Return [x, y] of the center of cell containing provided text 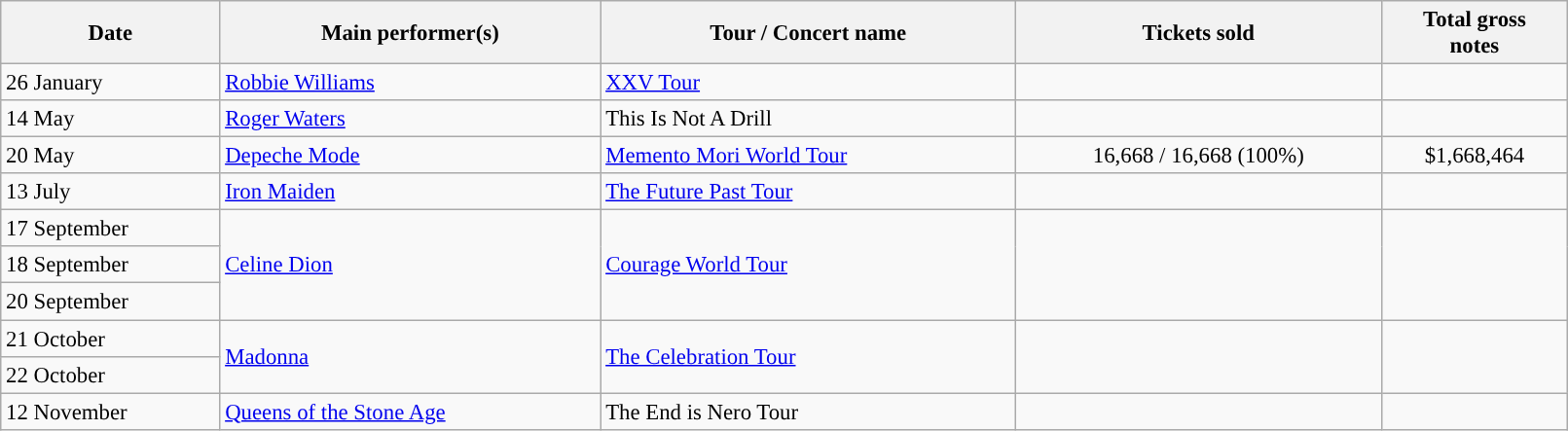
XXV Tour [808, 83]
Total grossnotes [1475, 33]
Depeche Mode [411, 156]
Date [111, 33]
22 October [111, 375]
$1,668,464 [1475, 156]
26 January [111, 83]
21 October [111, 339]
17 September [111, 229]
Courage World Tour [808, 265]
The Celebration Tour [808, 356]
20 May [111, 156]
20 September [111, 302]
16,668 / 16,668 (100%) [1199, 156]
Robbie Williams [411, 83]
12 November [111, 412]
Main performer(s) [411, 33]
This Is Not A Drill [808, 119]
Madonna [411, 356]
14 May [111, 119]
Queens of the Stone Age [411, 412]
Tour / Concert name [808, 33]
Memento Mori World Tour [808, 156]
18 September [111, 266]
13 July [111, 192]
Roger Waters [411, 119]
The Future Past Tour [808, 192]
The End is Nero Tour [808, 412]
Celine Dion [411, 265]
Tickets sold [1199, 33]
Iron Maiden [411, 192]
